For the text-containing cell, return its midpoint in (X, Y) coordinate format. 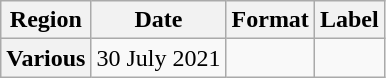
Label (349, 20)
30 July 2021 (158, 58)
Region (46, 20)
Format (270, 20)
Various (46, 58)
Date (158, 20)
